For the text-containing cell, return its midpoint in (x, y) coordinate format. 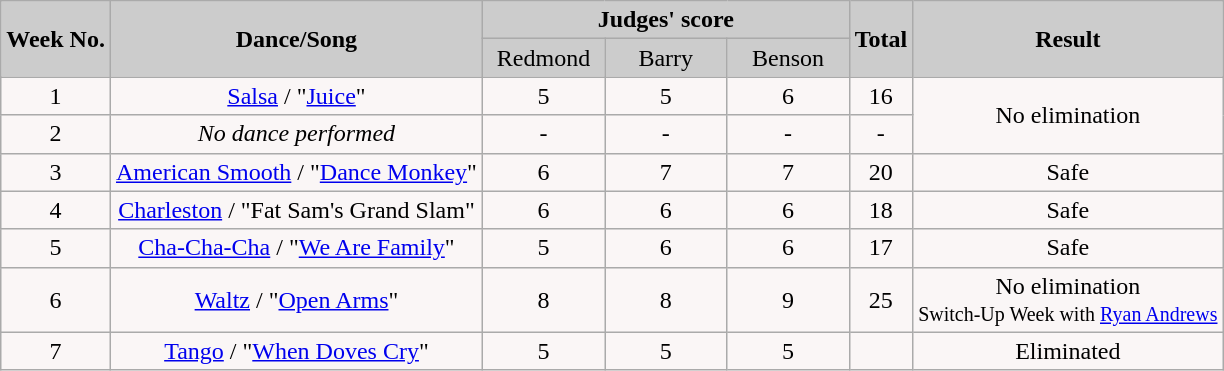
No eliminationSwitch-Up Week with Ryan Andrews (1068, 300)
3 (56, 172)
1 (56, 96)
Benson (788, 58)
Dance/Song (296, 39)
Redmond (543, 58)
25 (881, 300)
2 (56, 134)
No elimination (1068, 115)
20 (881, 172)
Judges' score (666, 20)
Week No. (56, 39)
Tango / "When Doves Cry" (296, 351)
Total (881, 39)
Barry (666, 58)
16 (881, 96)
Eliminated (1068, 351)
18 (881, 210)
Result (1068, 39)
17 (881, 248)
Waltz / "Open Arms" (296, 300)
4 (56, 210)
Salsa / "Juice" (296, 96)
American Smooth / "Dance Monkey" (296, 172)
9 (788, 300)
Cha-Cha-Cha / "We Are Family" (296, 248)
No dance performed (296, 134)
Charleston / "Fat Sam's Grand Slam" (296, 210)
